Identify which cell holds the provided text, then report its (x, y) central coordinate. 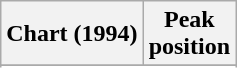
Chart (1994) (72, 34)
Peakposition (189, 34)
